Return the (x, y) coordinate for the center point of the cell that contains the specified text.  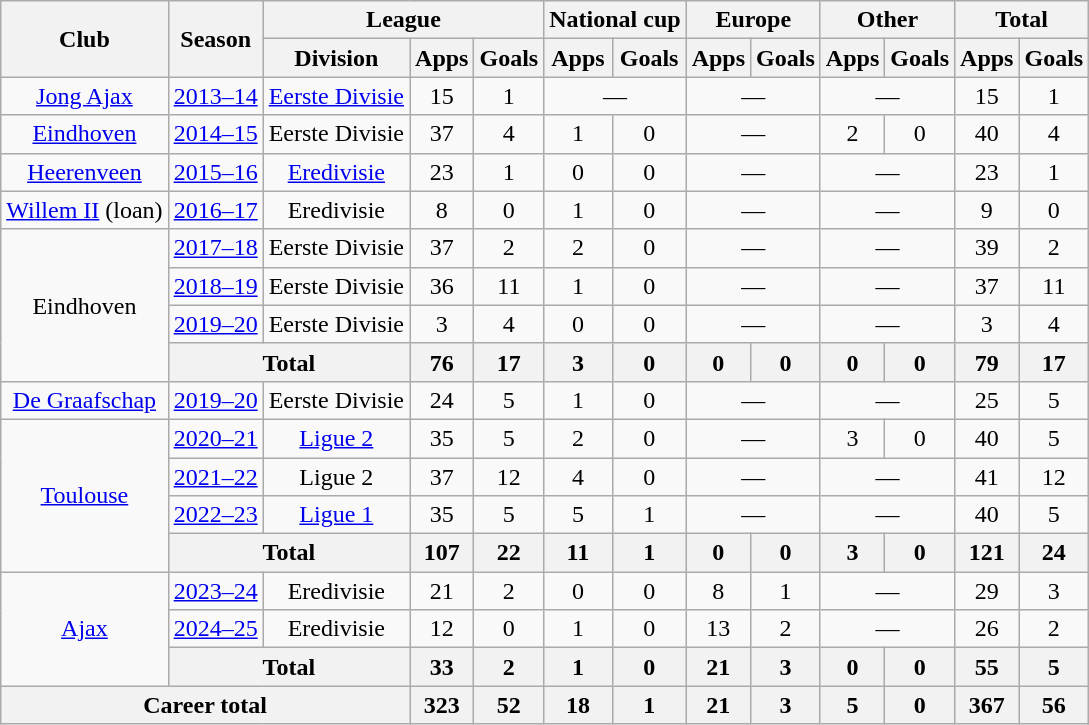
2014–15 (216, 134)
Career total (206, 705)
2024–25 (216, 629)
55 (987, 667)
2022–23 (216, 515)
2020–21 (216, 438)
36 (442, 286)
79 (987, 362)
41 (987, 477)
2021–22 (216, 477)
323 (442, 705)
22 (509, 553)
2013–14 (216, 96)
Toulouse (84, 495)
De Graafschap (84, 400)
9 (987, 210)
Club (84, 39)
Division (336, 58)
13 (718, 629)
Jong Ajax (84, 96)
107 (442, 553)
League (404, 20)
25 (987, 400)
Other (887, 20)
367 (987, 705)
39 (987, 248)
2018–19 (216, 286)
National cup (615, 20)
26 (987, 629)
18 (578, 705)
121 (987, 553)
2023–24 (216, 591)
2017–18 (216, 248)
52 (509, 705)
2016–17 (216, 210)
Season (216, 39)
2015–16 (216, 172)
76 (442, 362)
29 (987, 591)
56 (1054, 705)
Europe (753, 20)
Ligue 1 (336, 515)
Willem II (loan) (84, 210)
Heerenveen (84, 172)
Ajax (84, 629)
33 (442, 667)
